Capture the cell that displays the provided text and extract its (X, Y) central coordinate. 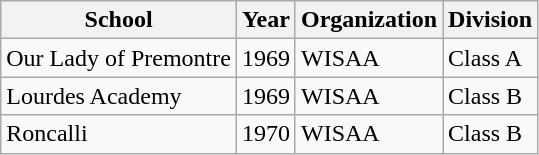
Year (266, 20)
Roncalli (119, 134)
1970 (266, 134)
Organization (368, 20)
Our Lady of Premontre (119, 58)
Division (490, 20)
Class A (490, 58)
Lourdes Academy (119, 96)
School (119, 20)
